Search for the cell housing the specified text and yield its [x, y] center coordinate. 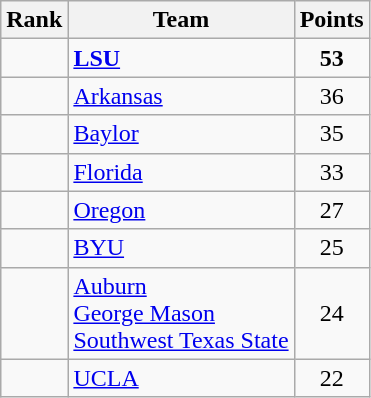
Oregon [181, 210]
Points [332, 20]
Arkansas [181, 96]
27 [332, 210]
AuburnGeorge MasonSouthwest Texas State [181, 313]
LSU [181, 58]
Team [181, 20]
24 [332, 313]
35 [332, 134]
25 [332, 248]
53 [332, 58]
Florida [181, 172]
22 [332, 378]
Rank [34, 20]
33 [332, 172]
Baylor [181, 134]
UCLA [181, 378]
36 [332, 96]
BYU [181, 248]
